Determine the [x, y] coordinate at the center of the cell enclosing the given text.  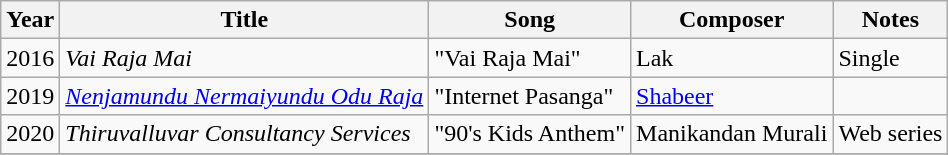
2020 [30, 134]
Shabeer [732, 96]
Single [890, 58]
Nenjamundu Nermaiyundu Odu Raja [244, 96]
2016 [30, 58]
Song [530, 20]
Vai Raja Mai [244, 58]
"90's Kids Anthem" [530, 134]
"Vai Raja Mai" [530, 58]
Notes [890, 20]
Manikandan Murali [732, 134]
Thiruvalluvar Consultancy Services [244, 134]
Year [30, 20]
Web series [890, 134]
Lak [732, 58]
2019 [30, 96]
Composer [732, 20]
Title [244, 20]
"Internet Pasanga" [530, 96]
